Extract the (X, Y) coordinate from the center of the cell holding the provided text.  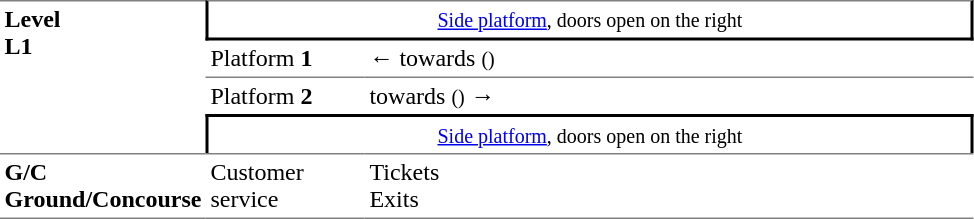
LevelL1 (103, 76)
Platform 2 (286, 95)
towards () → (670, 95)
Platform 1 (286, 58)
G/CGround/Concourse (103, 186)
TicketsExits (670, 186)
← towards () (670, 58)
Customer service (286, 186)
